Extract the [x, y] coordinate from the center of the cell holding the provided text.  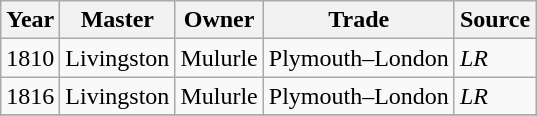
Trade [358, 20]
Master [118, 20]
Owner [219, 20]
Year [30, 20]
Source [494, 20]
1810 [30, 58]
1816 [30, 96]
